Capture the cell that displays the provided text and extract its (X, Y) central coordinate. 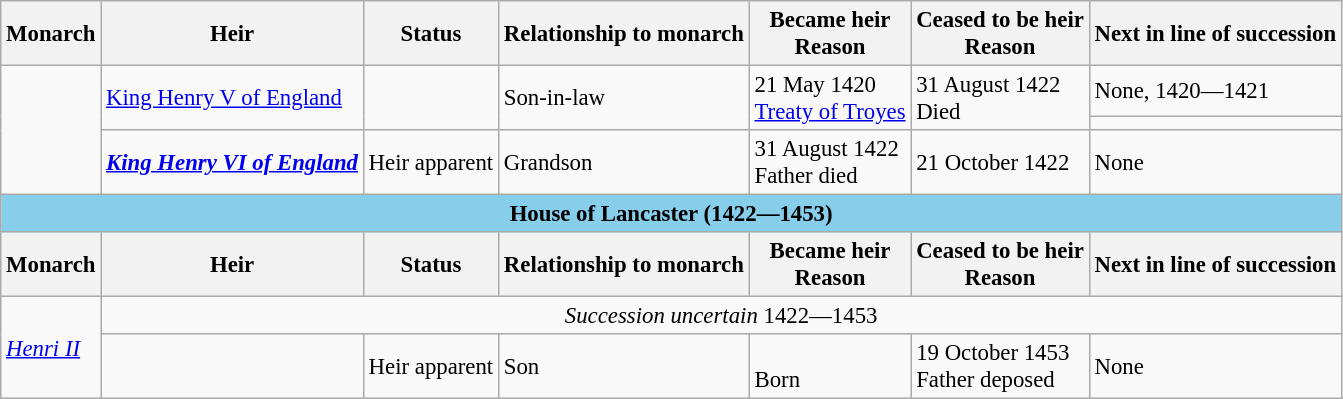
Son-in-law (624, 98)
21 October 1422 (1000, 162)
21 May 1420Treaty of Troyes (830, 98)
Succession uncertain 1422—1453 (722, 316)
King Henry V of England (232, 98)
Grandson (624, 162)
Henri II (51, 348)
King Henry VI of England (232, 162)
31 August 1422Died (1000, 98)
None, 1420—1421 (1215, 91)
Born (830, 366)
31 August 1422Father died (830, 162)
House of Lancaster (1422—1453) (672, 214)
19 October 1453Father deposed (1000, 366)
Son (624, 366)
